Extract the [X, Y] coordinate from the center of the cell holding the provided text.  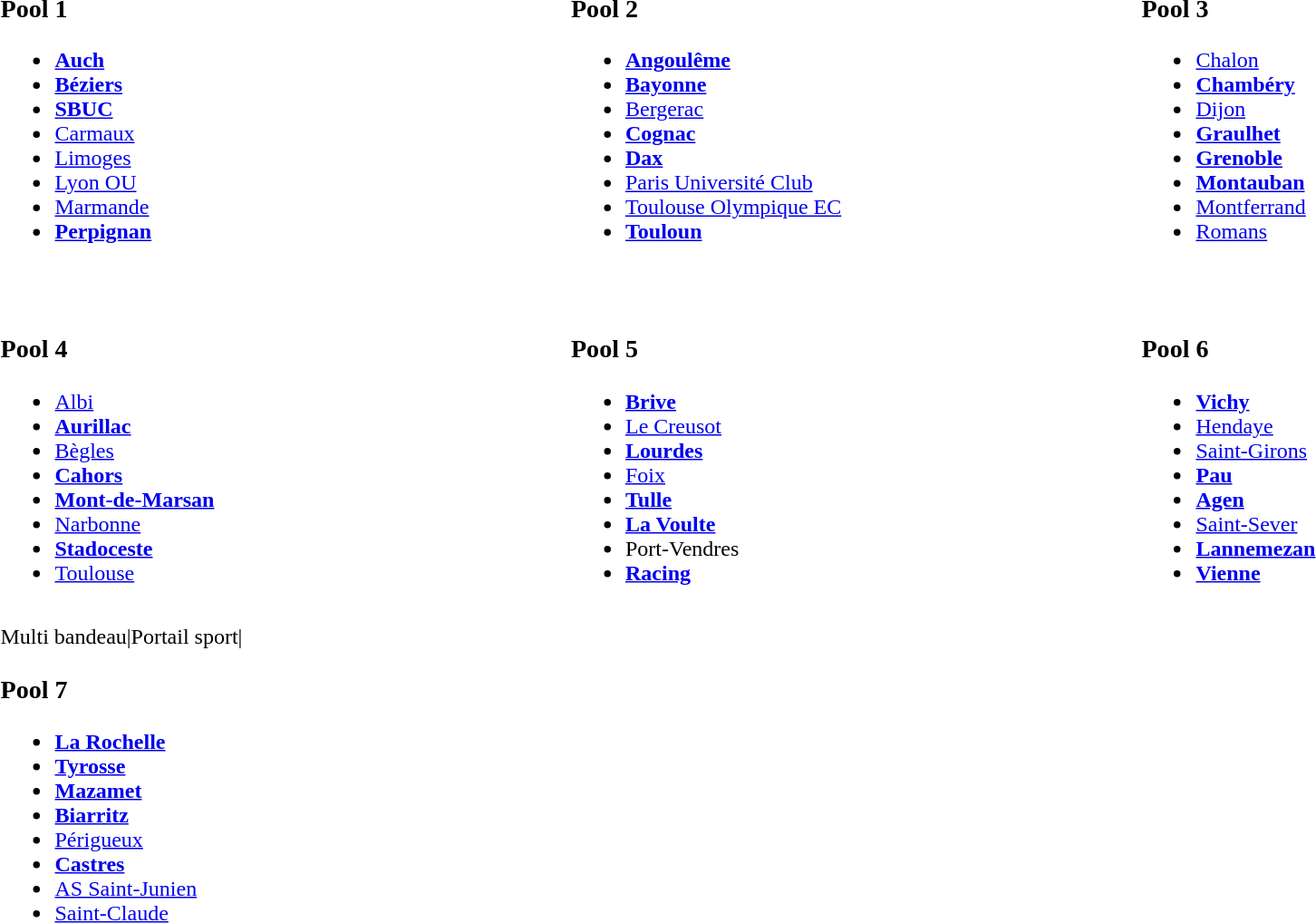
Pool 5BriveLe CreusotLourdesFoixTulleLa VoultePort-VendresRacing [847, 445]
